Return [x, y] of the center of cell containing provided text 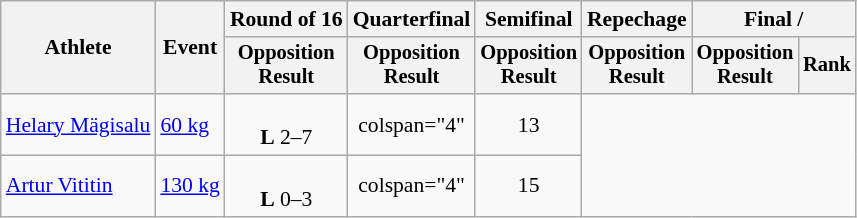
13 [528, 124]
L 2–7 [286, 124]
60 kg [190, 124]
15 [528, 186]
Round of 16 [286, 19]
Helary Mägisalu [78, 124]
Final / [774, 19]
L 0–3 [286, 186]
Artur Vititin [78, 186]
Quarterfinal [412, 19]
Repechage [637, 19]
Event [190, 48]
Athlete [78, 48]
130 kg [190, 186]
Rank [827, 66]
Semifinal [528, 19]
